Return the (x, y) coordinate for the center point of the cell that contains the specified text.  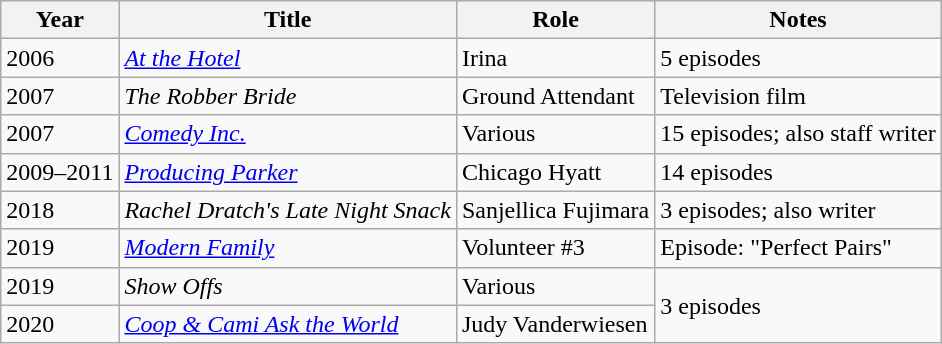
5 episodes (798, 58)
Judy Vanderwiesen (555, 324)
Sanjellica Fujimara (555, 210)
14 episodes (798, 172)
3 episodes (798, 305)
2009–2011 (60, 172)
Modern Family (288, 248)
Television film (798, 96)
Ground Attendant (555, 96)
Episode: "Perfect Pairs" (798, 248)
Coop & Cami Ask the World (288, 324)
Volunteer #3 (555, 248)
3 episodes; also writer (798, 210)
Role (555, 20)
The Robber Bride (288, 96)
2018 (60, 210)
Notes (798, 20)
2020 (60, 324)
Title (288, 20)
15 episodes; also staff writer (798, 134)
Rachel Dratch's Late Night Snack (288, 210)
Irina (555, 58)
Year (60, 20)
2006 (60, 58)
Show Offs (288, 286)
Producing Parker (288, 172)
Comedy Inc. (288, 134)
Chicago Hyatt (555, 172)
At the Hotel (288, 58)
